Identify which cell holds the provided text, then report its [x, y] central coordinate. 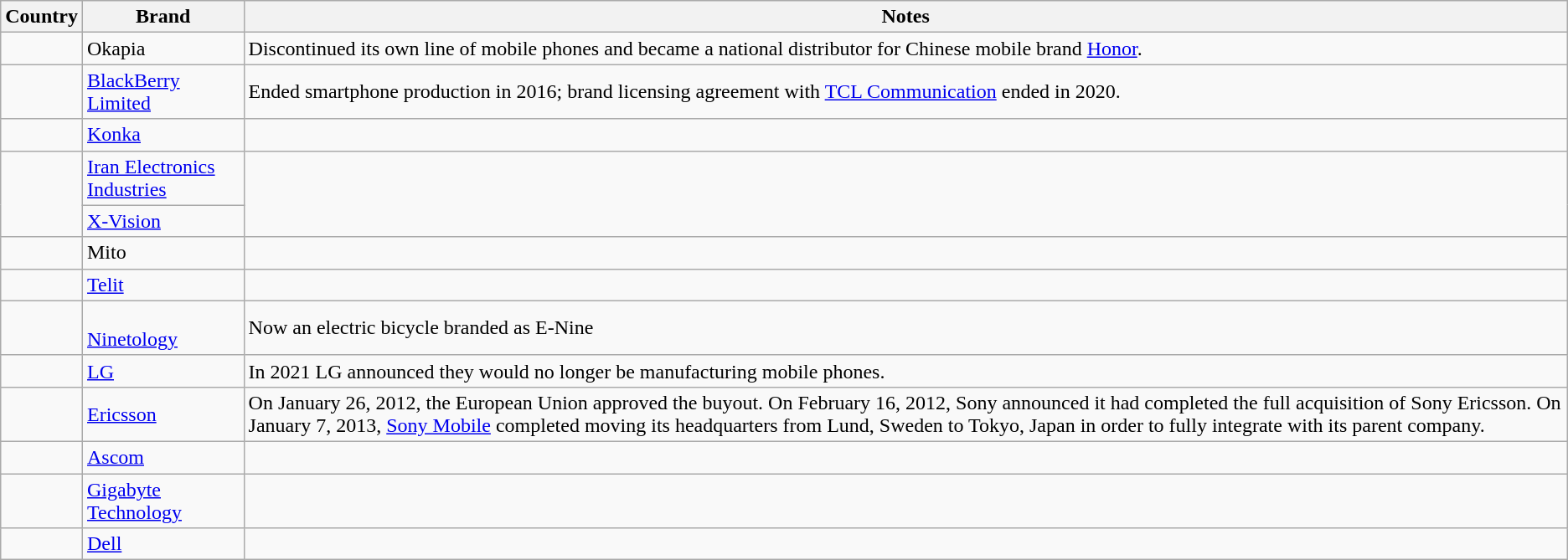
In 2021 LG announced they would no longer be manufacturing mobile phones. [905, 371]
Brand [162, 17]
LG [162, 371]
Dell [162, 544]
BlackBerry Limited [162, 92]
Ninetology [162, 328]
Telit [162, 285]
Okapia [162, 49]
Konka [162, 135]
Ended smartphone production in 2016; brand licensing agreement with TCL Communication ended in 2020. [905, 92]
X-Vision [162, 221]
Now an electric bicycle branded as E-Nine [905, 328]
Country [42, 17]
Iran Electronics Industries [162, 177]
Mito [162, 253]
Gigabyte Technology [162, 501]
Ascom [162, 457]
Notes [905, 17]
Ericsson [162, 414]
Discontinued its own line of mobile phones and became a national distributor for Chinese mobile brand Honor. [905, 49]
